Output the (x, y) coordinate of the center of the cell containing the given text.  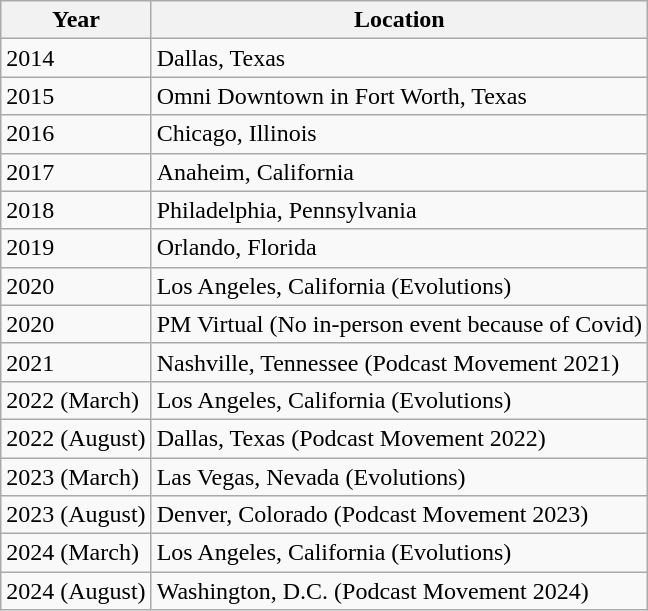
2017 (76, 172)
2023 (August) (76, 515)
2022 (August) (76, 438)
2019 (76, 248)
2023 (March) (76, 477)
Year (76, 20)
2016 (76, 134)
Omni Downtown in Fort Worth, Texas (399, 96)
Las Vegas, Nevada (Evolutions) (399, 477)
Nashville, Tennessee (Podcast Movement 2021) (399, 362)
PM Virtual (No in-person event because of Covid) (399, 324)
2022 (March) (76, 400)
Dallas, Texas (Podcast Movement 2022) (399, 438)
Chicago, Illinois (399, 134)
Washington, D.C. (Podcast Movement 2024) (399, 591)
Philadelphia, Pennsylvania (399, 210)
2024 (March) (76, 553)
2024 (August) (76, 591)
2014 (76, 58)
Anaheim, California (399, 172)
Dallas, Texas (399, 58)
2018 (76, 210)
2015 (76, 96)
Location (399, 20)
Denver, Colorado (Podcast Movement 2023) (399, 515)
Orlando, Florida (399, 248)
2021 (76, 362)
